For the text-containing cell, return its midpoint in [x, y] coordinate format. 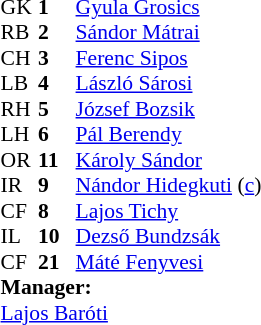
LH [20, 135]
10 [57, 237]
4 [57, 83]
21 [57, 262]
IR [20, 185]
3 [57, 58]
2 [57, 33]
CH [20, 58]
9 [57, 185]
RB [20, 33]
RH [20, 109]
IL [20, 237]
6 [57, 135]
11 [57, 160]
OR [20, 160]
LB [20, 83]
5 [57, 109]
8 [57, 211]
